Return (X, Y) of the center of cell containing provided text 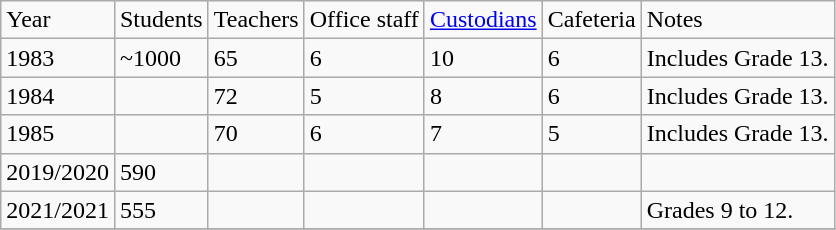
Cafeteria (592, 20)
590 (161, 172)
70 (256, 134)
555 (161, 210)
Custodians (483, 20)
2019/2020 (58, 172)
2021/2021 (58, 210)
Teachers (256, 20)
Office staff (364, 20)
Year (58, 20)
1985 (58, 134)
~1000 (161, 58)
72 (256, 96)
7 (483, 134)
Grades 9 to 12. (738, 210)
Students (161, 20)
8 (483, 96)
1983 (58, 58)
10 (483, 58)
Notes (738, 20)
1984 (58, 96)
65 (256, 58)
